Provide the [x, y] coordinate of the cell's center where the given text is located.  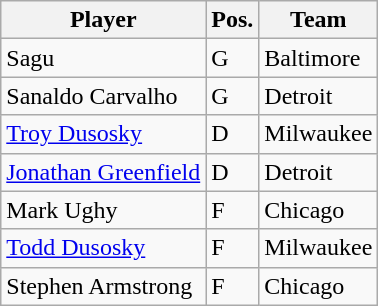
Mark Ughy [104, 210]
Player [104, 20]
Sagu [104, 58]
Pos. [232, 20]
Troy Dusosky [104, 134]
Baltimore [318, 58]
Sanaldo Carvalho [104, 96]
Team [318, 20]
Todd Dusosky [104, 248]
Stephen Armstrong [104, 286]
Jonathan Greenfield [104, 172]
